Return the [x, y] coordinate for the center point of the cell that contains the specified text.  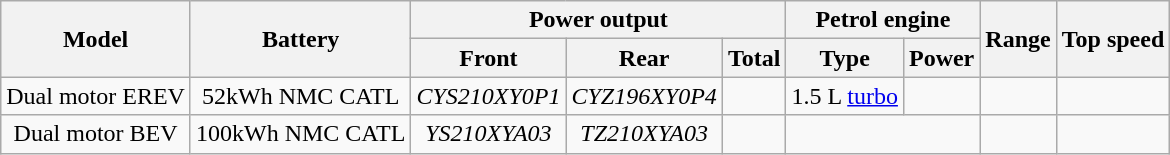
Range [1018, 39]
Type [845, 58]
Petrol engine [883, 20]
CYS210XY0P1 [488, 96]
TZ210XYA03 [644, 134]
52kWh NMC CATL [300, 96]
Rear [644, 58]
Dual motor BEV [96, 134]
Power output [598, 20]
Power [941, 58]
YS210XYA03 [488, 134]
Battery [300, 39]
Model [96, 39]
CYZ196XY0P4 [644, 96]
1.5 L turbo [845, 96]
Top speed [1113, 39]
Total [754, 58]
Dual motor EREV [96, 96]
100kWh NMC CATL [300, 134]
Front [488, 58]
